Find where the given text appears and provide that cell's center as [X, Y] coordinate. 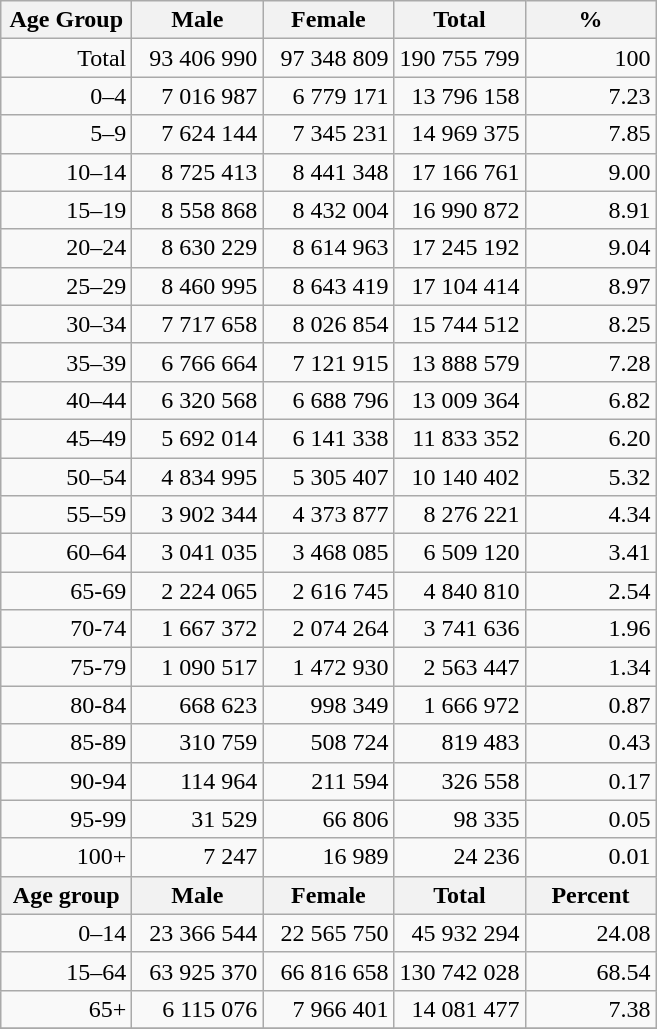
211 594 [328, 781]
6 509 120 [460, 553]
1.96 [590, 629]
31 529 [198, 819]
8 441 348 [328, 172]
1 472 930 [328, 667]
6 779 171 [328, 96]
3 468 085 [328, 553]
17 245 192 [460, 248]
130 742 028 [460, 971]
7 121 915 [328, 362]
5–9 [66, 134]
6 766 664 [198, 362]
7.38 [590, 1009]
25–29 [66, 286]
9.04 [590, 248]
1 090 517 [198, 667]
6 115 076 [198, 1009]
16 989 [328, 857]
4.34 [590, 515]
75-79 [66, 667]
24.08 [590, 933]
66 806 [328, 819]
14 969 375 [460, 134]
3.41 [590, 553]
15 744 512 [460, 324]
8 630 229 [198, 248]
8 026 854 [328, 324]
1 666 972 [460, 705]
114 964 [198, 781]
2 616 745 [328, 591]
10 140 402 [460, 477]
668 623 [198, 705]
23 366 544 [198, 933]
15–64 [66, 971]
7.23 [590, 96]
7 966 401 [328, 1009]
30–34 [66, 324]
17 166 761 [460, 172]
2 224 065 [198, 591]
63 925 370 [198, 971]
6 320 568 [198, 400]
70-74 [66, 629]
6 141 338 [328, 438]
35–39 [66, 362]
7 717 658 [198, 324]
7.28 [590, 362]
65+ [66, 1009]
2 074 264 [328, 629]
93 406 990 [198, 58]
11 833 352 [460, 438]
45 932 294 [460, 933]
8 276 221 [460, 515]
55–59 [66, 515]
2 563 447 [460, 667]
819 483 [460, 743]
90-94 [66, 781]
15–19 [66, 210]
0–4 [66, 96]
10–14 [66, 172]
6 688 796 [328, 400]
7 345 231 [328, 134]
100+ [66, 857]
8 432 004 [328, 210]
8 643 419 [328, 286]
8.91 [590, 210]
310 759 [198, 743]
7 624 144 [198, 134]
7 016 987 [198, 96]
14 081 477 [460, 1009]
22 565 750 [328, 933]
4 373 877 [328, 515]
40–44 [66, 400]
% [590, 20]
1 667 372 [198, 629]
8 725 413 [198, 172]
0.87 [590, 705]
3 041 035 [198, 553]
13 796 158 [460, 96]
45–49 [66, 438]
3 902 344 [198, 515]
8 460 995 [198, 286]
6.82 [590, 400]
17 104 414 [460, 286]
66 816 658 [328, 971]
1.34 [590, 667]
0.17 [590, 781]
5.32 [590, 477]
97 348 809 [328, 58]
8 614 963 [328, 248]
95-99 [66, 819]
100 [590, 58]
50–54 [66, 477]
80-84 [66, 705]
0.05 [590, 819]
4 834 995 [198, 477]
9.00 [590, 172]
98 335 [460, 819]
Age Group [66, 20]
13 888 579 [460, 362]
2.54 [590, 591]
Age group [66, 895]
68.54 [590, 971]
13 009 364 [460, 400]
4 840 810 [460, 591]
0.01 [590, 857]
65-69 [66, 591]
7 247 [198, 857]
998 349 [328, 705]
85-89 [66, 743]
24 236 [460, 857]
Percent [590, 895]
0–14 [66, 933]
20–24 [66, 248]
8.25 [590, 324]
6.20 [590, 438]
60–64 [66, 553]
16 990 872 [460, 210]
5 692 014 [198, 438]
508 724 [328, 743]
190 755 799 [460, 58]
7.85 [590, 134]
326 558 [460, 781]
5 305 407 [328, 477]
0.43 [590, 743]
8.97 [590, 286]
8 558 868 [198, 210]
3 741 636 [460, 629]
